Provide the (X, Y) coordinate of the cell's center where the given text is located.  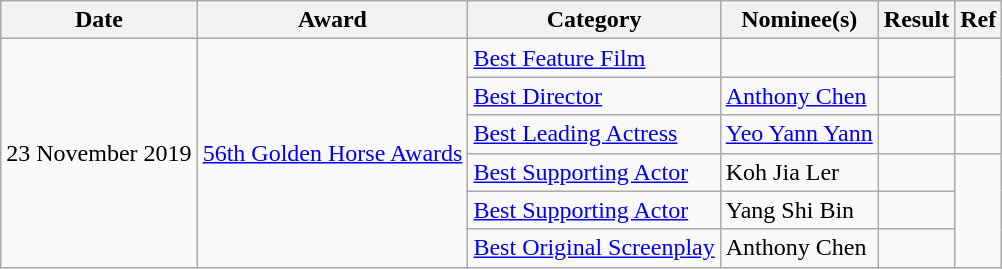
Category (594, 20)
Best Feature Film (594, 58)
Nominee(s) (799, 20)
Ref (978, 20)
23 November 2019 (99, 153)
Yang Shi Bin (799, 210)
Date (99, 20)
Best Leading Actress (594, 134)
Award (332, 20)
Best Original Screenplay (594, 248)
Result (916, 20)
Koh Jia Ler (799, 172)
56th Golden Horse Awards (332, 153)
Best Director (594, 96)
Yeo Yann Yann (799, 134)
